Scan for the cell matching the given text and deliver its (x, y) coordinate at center. 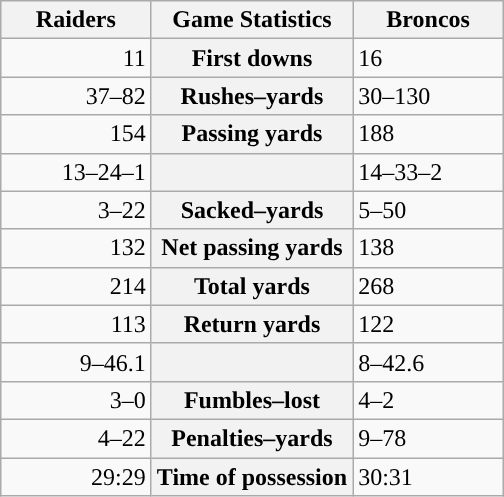
First downs (252, 58)
Return yards (252, 324)
132 (76, 248)
9–46.1 (76, 362)
5–50 (428, 210)
138 (428, 248)
Penalties–yards (252, 438)
9–78 (428, 438)
11 (76, 58)
3–0 (76, 400)
214 (76, 286)
4–22 (76, 438)
4–2 (428, 400)
37–82 (76, 96)
8–42.6 (428, 362)
Passing yards (252, 134)
Sacked–yards (252, 210)
Game Statistics (252, 20)
Fumbles–lost (252, 400)
Time of possession (252, 477)
13–24–1 (76, 172)
188 (428, 134)
Total yards (252, 286)
16 (428, 58)
268 (428, 286)
29:29 (76, 477)
30:31 (428, 477)
Rushes–yards (252, 96)
113 (76, 324)
Raiders (76, 20)
Broncos (428, 20)
3–22 (76, 210)
122 (428, 324)
Net passing yards (252, 248)
30–130 (428, 96)
14–33–2 (428, 172)
154 (76, 134)
